Extract the (X, Y) coordinate from the center of the cell holding the provided text.  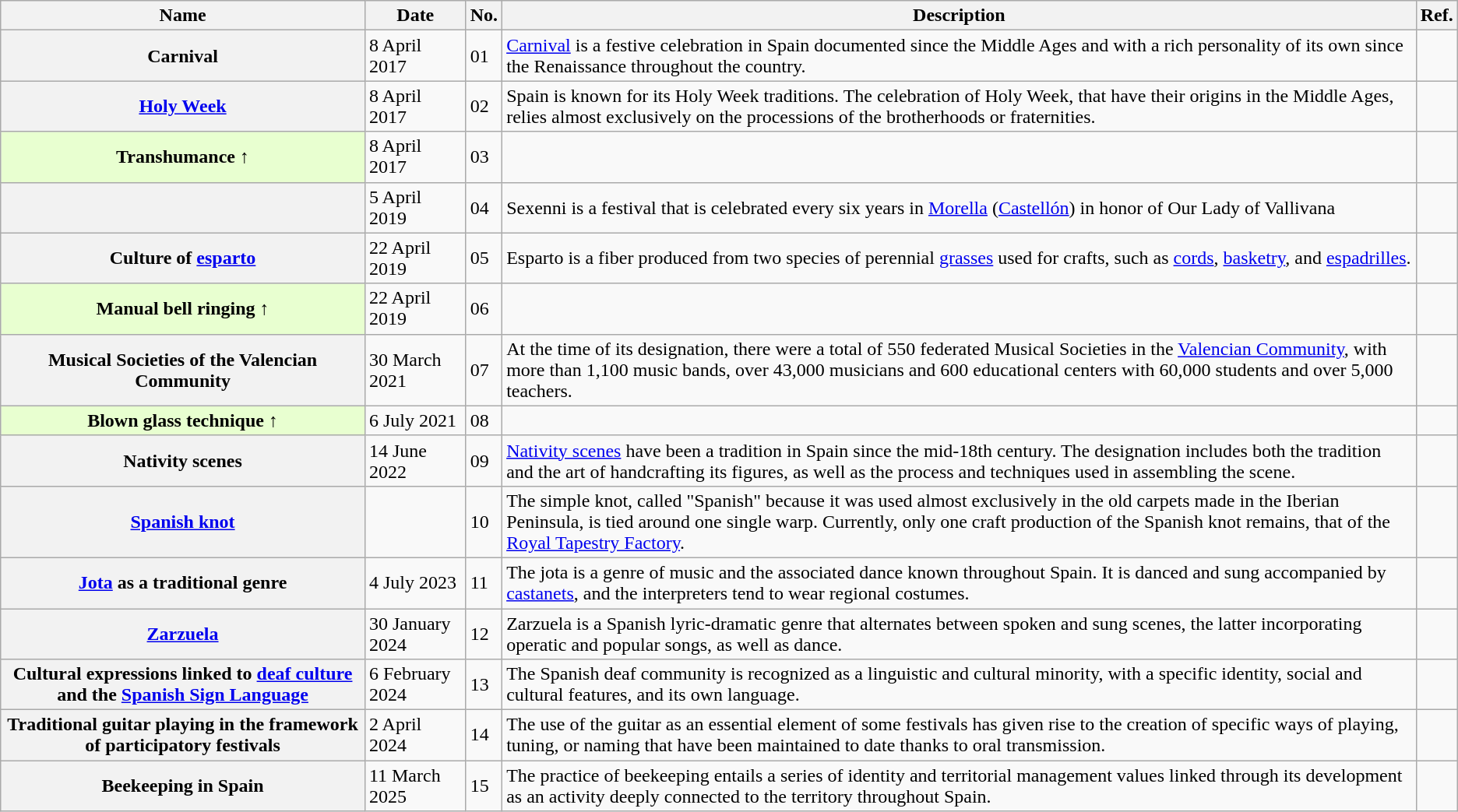
15 (484, 786)
13 (484, 685)
05 (484, 258)
Beekeeping in Spain (183, 786)
14 June 2022 (415, 461)
Date (415, 16)
11 March 2025 (415, 786)
30 March 2021 (415, 370)
03 (484, 157)
Traditional guitar playing in the framework of participatory festivals (183, 735)
07 (484, 370)
06 (484, 308)
Manual bell ringing ↑ (183, 308)
Transhumance ↑ (183, 157)
Cultural expressions linked to deaf culture and the Spanish Sign Language (183, 685)
6 February 2024 (415, 685)
Culture of esparto (183, 258)
Spanish knot (183, 522)
30 January 2024 (415, 634)
10 (484, 522)
Holy Week (183, 106)
Description (960, 16)
Zarzuela (183, 634)
5 April 2019 (415, 207)
04 (484, 207)
14 (484, 735)
Jota as a traditional genre (183, 582)
No. (484, 16)
Carnival (183, 56)
Esparto is a fiber produced from two species of perennial grasses used for crafts, such as cords, basketry, and espadrilles. (960, 258)
01 (484, 56)
09 (484, 461)
6 July 2021 (415, 420)
Blown glass technique ↑ (183, 420)
Name (183, 16)
Ref. (1436, 16)
12 (484, 634)
4 July 2023 (415, 582)
11 (484, 582)
Sexenni is a festival that is celebrated every six years in Morella (Castellón) in honor of Our Lady of Vallivana (960, 207)
02 (484, 106)
2 April 2024 (415, 735)
08 (484, 420)
Musical Societies of the Valencian Community (183, 370)
Nativity scenes (183, 461)
